Provide the [x, y] coordinate of the cell's center where the given text is located.  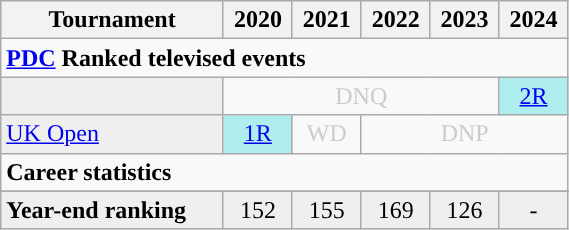
DNQ [361, 96]
155 [326, 210]
WD [326, 134]
DNP [464, 134]
1R [258, 134]
2020 [258, 20]
2022 [396, 20]
UK Open [112, 134]
Tournament [112, 20]
- [534, 210]
126 [464, 210]
PDC Ranked televised events [284, 58]
2R [534, 96]
2023 [464, 20]
152 [258, 210]
2021 [326, 20]
2024 [534, 20]
169 [396, 210]
Year-end ranking [112, 210]
Career statistics [284, 172]
